For the text-containing cell, return its midpoint in (x, y) coordinate format. 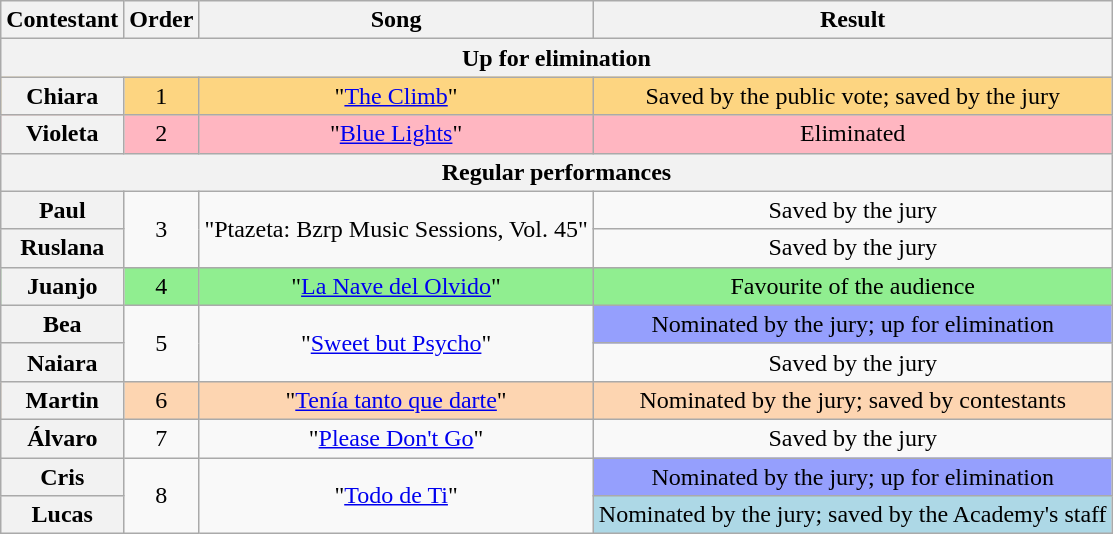
"Tenía tanto que darte" (396, 400)
"Blue Lights" (396, 134)
Saved by the public vote; saved by the jury (852, 96)
5 (162, 343)
Result (852, 20)
Eliminated (852, 134)
Order (162, 20)
Lucas (62, 515)
Nominated by the jury; saved by contestants (852, 400)
Regular performances (556, 172)
Álvaro (62, 438)
Martin (62, 400)
"Ptazeta: Bzrp Music Sessions, Vol. 45" (396, 229)
3 (162, 229)
Cris (62, 477)
Chiara (62, 96)
Ruslana (62, 248)
Violeta (62, 134)
Favourite of the audience (852, 286)
1 (162, 96)
8 (162, 496)
Song (396, 20)
"Please Don't Go" (396, 438)
"Sweet but Psycho" (396, 343)
Contestant (62, 20)
"La Nave del Olvido" (396, 286)
Nominated by the jury; saved by the Academy's staff (852, 515)
Juanjo (62, 286)
Naiara (62, 362)
4 (162, 286)
Paul (62, 210)
Bea (62, 324)
Up for elimination (556, 58)
2 (162, 134)
7 (162, 438)
"Todo de Ti" (396, 496)
6 (162, 400)
"The Climb" (396, 96)
